Capture the cell that displays the provided text and extract its [X, Y] central coordinate. 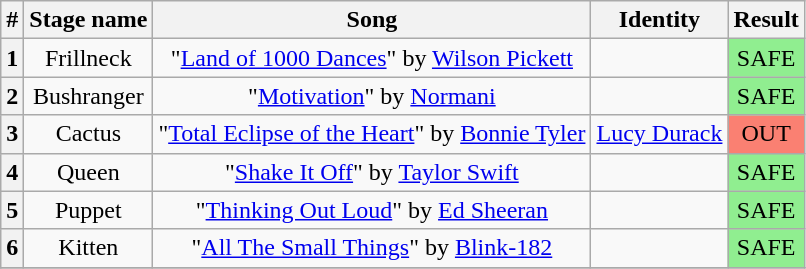
4 [12, 172]
OUT [766, 134]
Puppet [88, 210]
"Land of 1000 Dances" by Wilson Pickett [372, 58]
"Motivation" by Normani [372, 96]
"Thinking Out Loud" by Ed Sheeran [372, 210]
Stage name [88, 20]
Song [372, 20]
Lucy Durack [660, 134]
Result [766, 20]
# [12, 20]
1 [12, 58]
Cactus [88, 134]
6 [12, 248]
"Shake It Off" by Taylor Swift [372, 172]
"Total Eclipse of the Heart" by Bonnie Tyler [372, 134]
3 [12, 134]
"All The Small Things" by Blink-182 [372, 248]
Identity [660, 20]
5 [12, 210]
Kitten [88, 248]
Queen [88, 172]
2 [12, 96]
Frillneck [88, 58]
Bushranger [88, 96]
